Detect which cell encompasses the target text, then output its (X, Y) center coordinate. 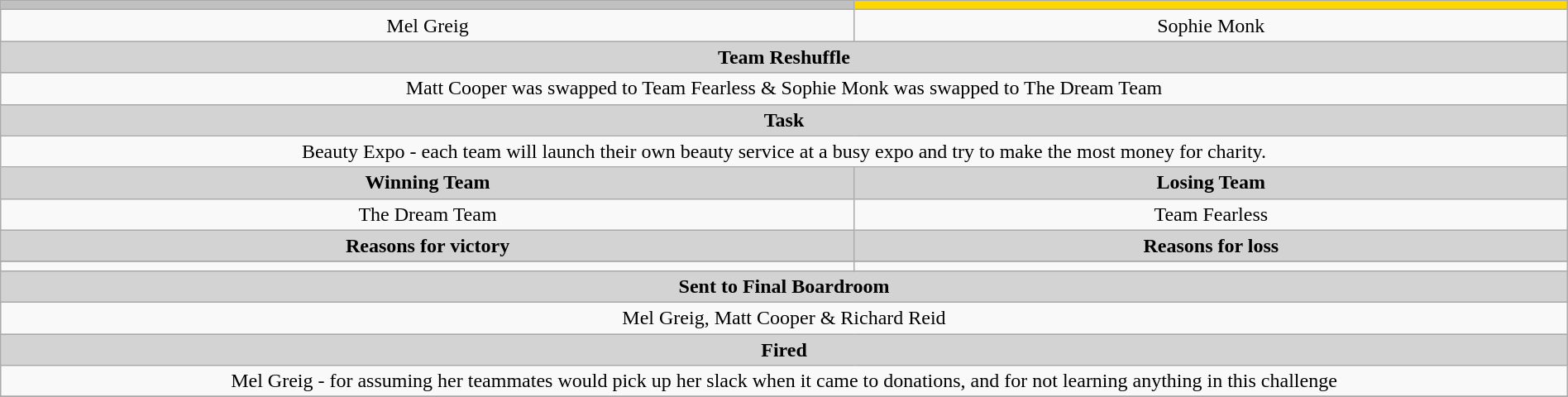
Sent to Final Boardroom (784, 286)
The Dream Team (428, 214)
Matt Cooper was swapped to Team Fearless & Sophie Monk was swapped to The Dream Team (784, 88)
Mel Greig - for assuming her teammates would pick up her slack when it came to donations, and for not learning anything in this challenge (784, 381)
Team Fearless (1211, 214)
Reasons for loss (1211, 246)
Losing Team (1211, 183)
Fired (784, 350)
Task (784, 120)
Team Reshuffle (784, 57)
Reasons for victory (428, 246)
Sophie Monk (1211, 26)
Winning Team (428, 183)
Beauty Expo - each team will launch their own beauty service at a busy expo and try to make the most money for charity. (784, 151)
Mel Greig (428, 26)
Mel Greig, Matt Cooper & Richard Reid (784, 318)
